Detect which cell encompasses the target text, then output its [x, y] center coordinate. 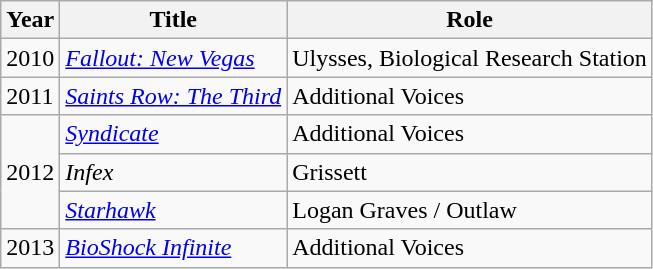
Grissett [470, 172]
Saints Row: The Third [174, 96]
2011 [30, 96]
Fallout: New Vegas [174, 58]
Year [30, 20]
Infex [174, 172]
2013 [30, 248]
Starhawk [174, 210]
2010 [30, 58]
BioShock Infinite [174, 248]
Logan Graves / Outlaw [470, 210]
Syndicate [174, 134]
Title [174, 20]
2012 [30, 172]
Ulysses, Biological Research Station [470, 58]
Role [470, 20]
